Return the (x, y) coordinate for the center point of the cell that contains the specified text.  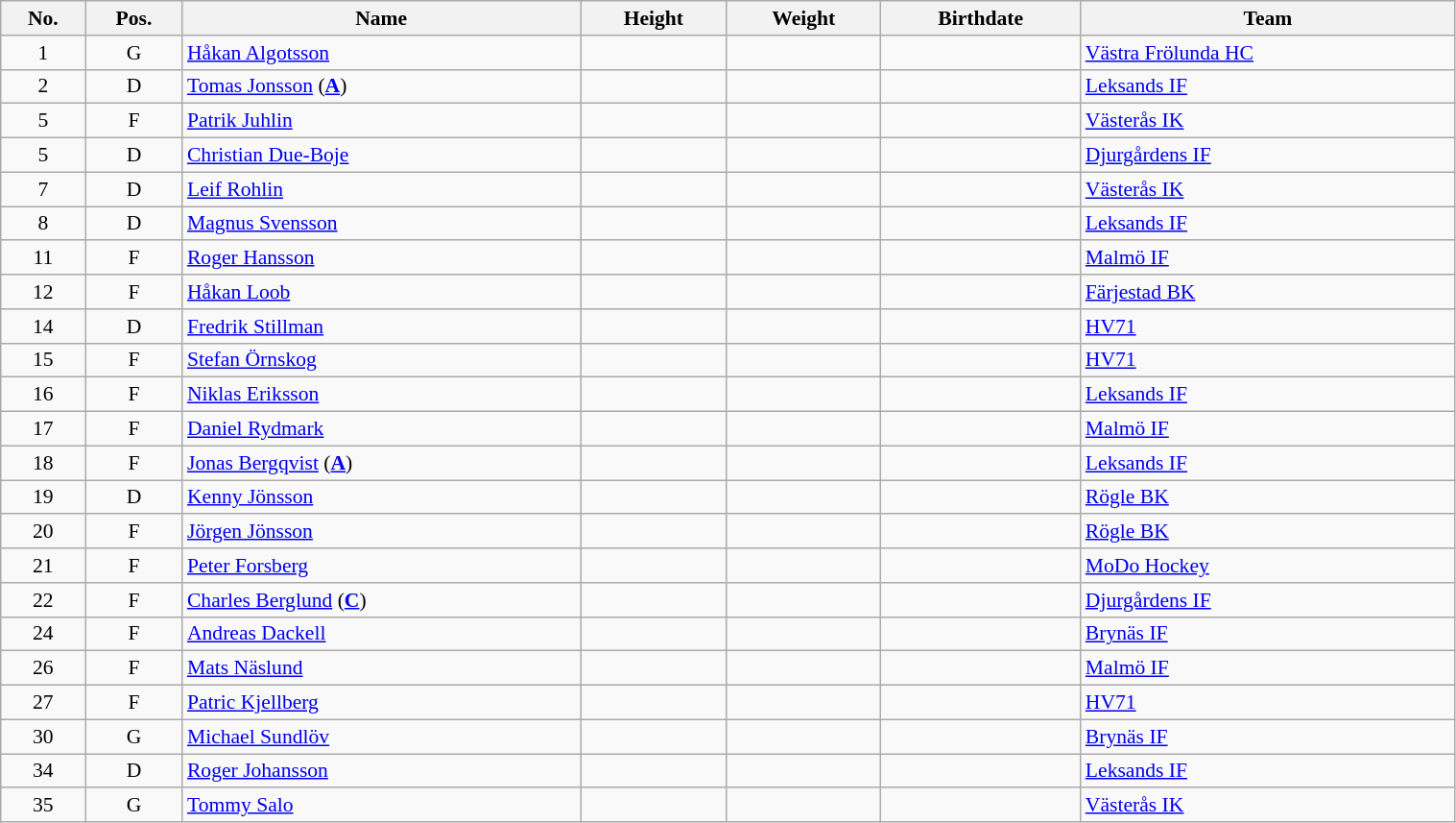
Andreas Dackell (382, 634)
Tommy Salo (382, 806)
18 (43, 463)
Håkan Algotsson (382, 53)
19 (43, 497)
Roger Johansson (382, 771)
22 (43, 600)
Height (653, 18)
Håkan Loob (382, 292)
Kenny Jönsson (382, 497)
Roger Hansson (382, 258)
Michael Sundlöv (382, 737)
20 (43, 532)
11 (43, 258)
Birthdate (981, 18)
14 (43, 327)
Tomas Jonsson (A) (382, 86)
17 (43, 429)
Weight (803, 18)
Jonas Bergqvist (A) (382, 463)
Färjestad BK (1268, 292)
26 (43, 668)
1 (43, 53)
12 (43, 292)
Leif Rohlin (382, 189)
21 (43, 566)
30 (43, 737)
15 (43, 360)
Niklas Eriksson (382, 395)
Magnus Svensson (382, 224)
Fredrik Stillman (382, 327)
Christian Due-Boje (382, 156)
Mats Näslund (382, 668)
Patrik Juhlin (382, 121)
Peter Forsberg (382, 566)
Name (382, 18)
7 (43, 189)
Daniel Rydmark (382, 429)
Charles Berglund (C) (382, 600)
35 (43, 806)
Team (1268, 18)
Pos. (134, 18)
Stefan Örnskog (382, 360)
Patric Kjellberg (382, 703)
Västra Frölunda HC (1268, 53)
24 (43, 634)
Jörgen Jönsson (382, 532)
2 (43, 86)
No. (43, 18)
16 (43, 395)
MoDo Hockey (1268, 566)
8 (43, 224)
34 (43, 771)
27 (43, 703)
